For the text-containing cell, return its midpoint in [x, y] coordinate format. 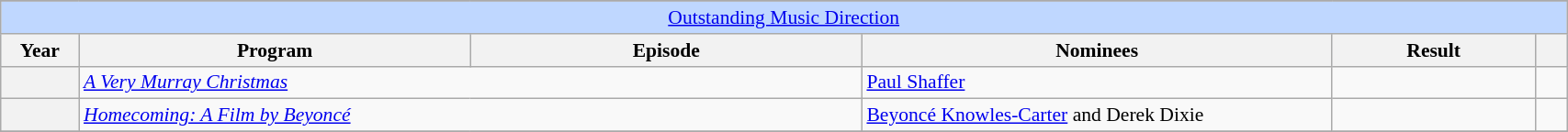
Result [1434, 50]
Homecoming: A Film by Beyoncé [470, 115]
Program [275, 50]
Year [40, 50]
A Very Murray Christmas [470, 82]
Outstanding Music Direction [784, 17]
Episode [666, 50]
Nominees [1097, 50]
Paul Shaffer [1097, 82]
Beyoncé Knowles-Carter and Derek Dixie [1097, 115]
